Scan for the cell matching the given text and deliver its (x, y) coordinate at center. 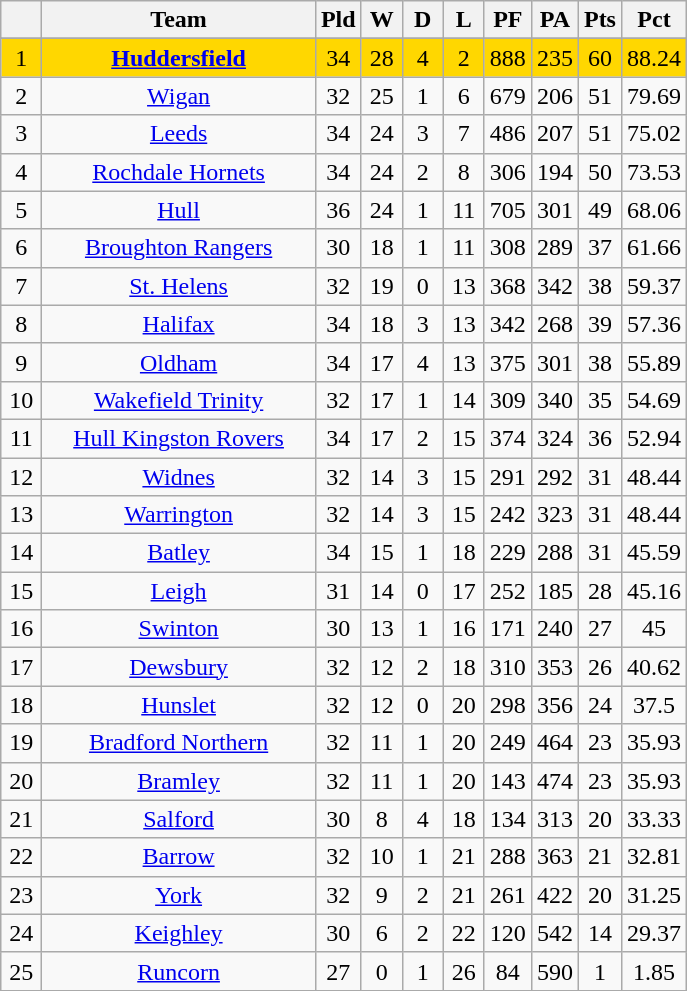
68.06 (654, 210)
363 (554, 857)
45 (654, 629)
D (422, 20)
229 (508, 553)
88.24 (654, 58)
Wigan (179, 96)
32.81 (654, 857)
Pts (600, 20)
Bradford Northern (179, 743)
Rochdale Hornets (179, 172)
61.66 (654, 248)
84 (508, 971)
Leigh (179, 591)
Halifax (179, 324)
W (382, 20)
679 (508, 96)
542 (554, 933)
37 (600, 248)
Broughton Rangers (179, 248)
St. Helens (179, 286)
292 (554, 477)
31.25 (654, 895)
49 (600, 210)
289 (554, 248)
143 (508, 781)
52.94 (654, 438)
Swinton (179, 629)
375 (508, 362)
298 (508, 705)
368 (508, 286)
Pct (654, 20)
33.33 (654, 819)
45.59 (654, 553)
55.89 (654, 362)
268 (554, 324)
474 (554, 781)
Widnes (179, 477)
Salford (179, 819)
356 (554, 705)
1.85 (654, 971)
45.16 (654, 591)
Huddersfield (179, 58)
Pld (338, 20)
340 (554, 400)
54.69 (654, 400)
306 (508, 172)
374 (508, 438)
50 (600, 172)
Hull Kingston Rovers (179, 438)
261 (508, 895)
Dewsbury (179, 667)
207 (554, 134)
252 (508, 591)
79.69 (654, 96)
240 (554, 629)
313 (554, 819)
422 (554, 895)
185 (554, 591)
308 (508, 248)
Bramley (179, 781)
73.53 (654, 172)
310 (508, 667)
60 (600, 58)
57.36 (654, 324)
PA (554, 20)
Barrow (179, 857)
120 (508, 933)
134 (508, 819)
464 (554, 743)
Warrington (179, 515)
39 (600, 324)
291 (508, 477)
590 (554, 971)
5 (22, 210)
353 (554, 667)
206 (554, 96)
40.62 (654, 667)
75.02 (654, 134)
235 (554, 58)
Hull (179, 210)
194 (554, 172)
888 (508, 58)
309 (508, 400)
35 (600, 400)
York (179, 895)
323 (554, 515)
242 (508, 515)
Leeds (179, 134)
59.37 (654, 286)
Team (179, 20)
Oldham (179, 362)
486 (508, 134)
Hunslet (179, 705)
Keighley (179, 933)
171 (508, 629)
PF (508, 20)
249 (508, 743)
Runcorn (179, 971)
29.37 (654, 933)
Batley (179, 553)
Wakefield Trinity (179, 400)
37.5 (654, 705)
705 (508, 210)
L (464, 20)
324 (554, 438)
